Return the [x, y] coordinate for the center point of the cell that contains the specified text.  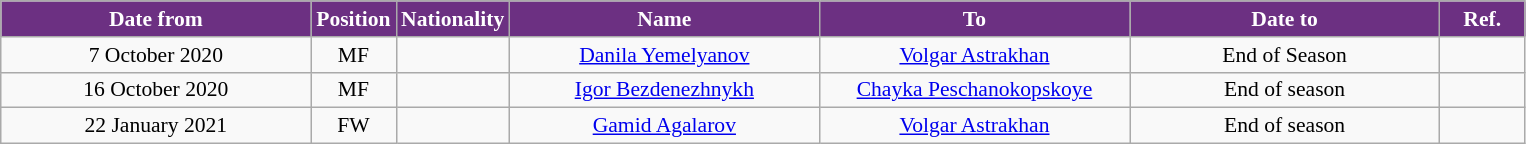
Igor Bezdenezhnykh [664, 90]
End of Season [1285, 55]
Nationality [452, 19]
Name [664, 19]
FW [354, 126]
Danila Yemelyanov [664, 55]
22 January 2021 [156, 126]
16 October 2020 [156, 90]
Ref. [1482, 19]
7 October 2020 [156, 55]
Chayka Peschanokopskoye [974, 90]
Date to [1285, 19]
Gamid Agalarov [664, 126]
Position [354, 19]
Date from [156, 19]
To [974, 19]
